Return (x, y) of the center of cell containing provided text 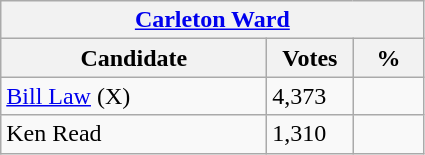
Bill Law (X) (134, 96)
Votes (310, 58)
Ken Read (134, 134)
Candidate (134, 58)
Carleton Ward (212, 20)
% (388, 58)
4,373 (310, 96)
1,310 (310, 134)
